Detect which cell encompasses the target text, then output its (X, Y) center coordinate. 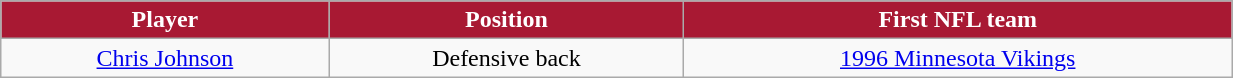
Chris Johnson (165, 58)
1996 Minnesota Vikings (958, 58)
Player (165, 20)
Defensive back (506, 58)
First NFL team (958, 20)
Position (506, 20)
